Pinpoint the cell where the given text exists, returning its (X, Y) midpoint coordinate. 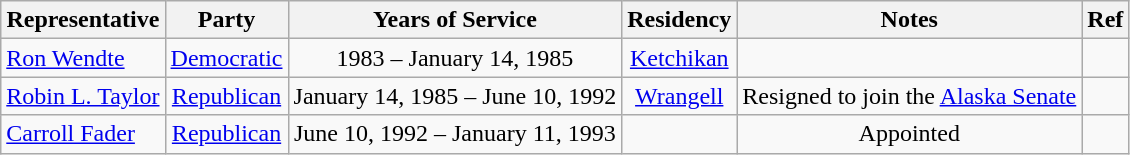
Residency (680, 20)
January 14, 1985 – June 10, 1992 (455, 96)
Ketchikan (680, 58)
Wrangell (680, 96)
1983 – January 14, 1985 (455, 58)
Notes (910, 20)
Democratic (226, 58)
Appointed (910, 134)
Years of Service (455, 20)
Party (226, 20)
Ref (1106, 20)
Robin L. Taylor (83, 96)
Ron Wendte (83, 58)
Resigned to join the Alaska Senate (910, 96)
Representative (83, 20)
June 10, 1992 – January 11, 1993 (455, 134)
Carroll Fader (83, 134)
